Extract the [X, Y] coordinate from the center of the cell holding the provided text.  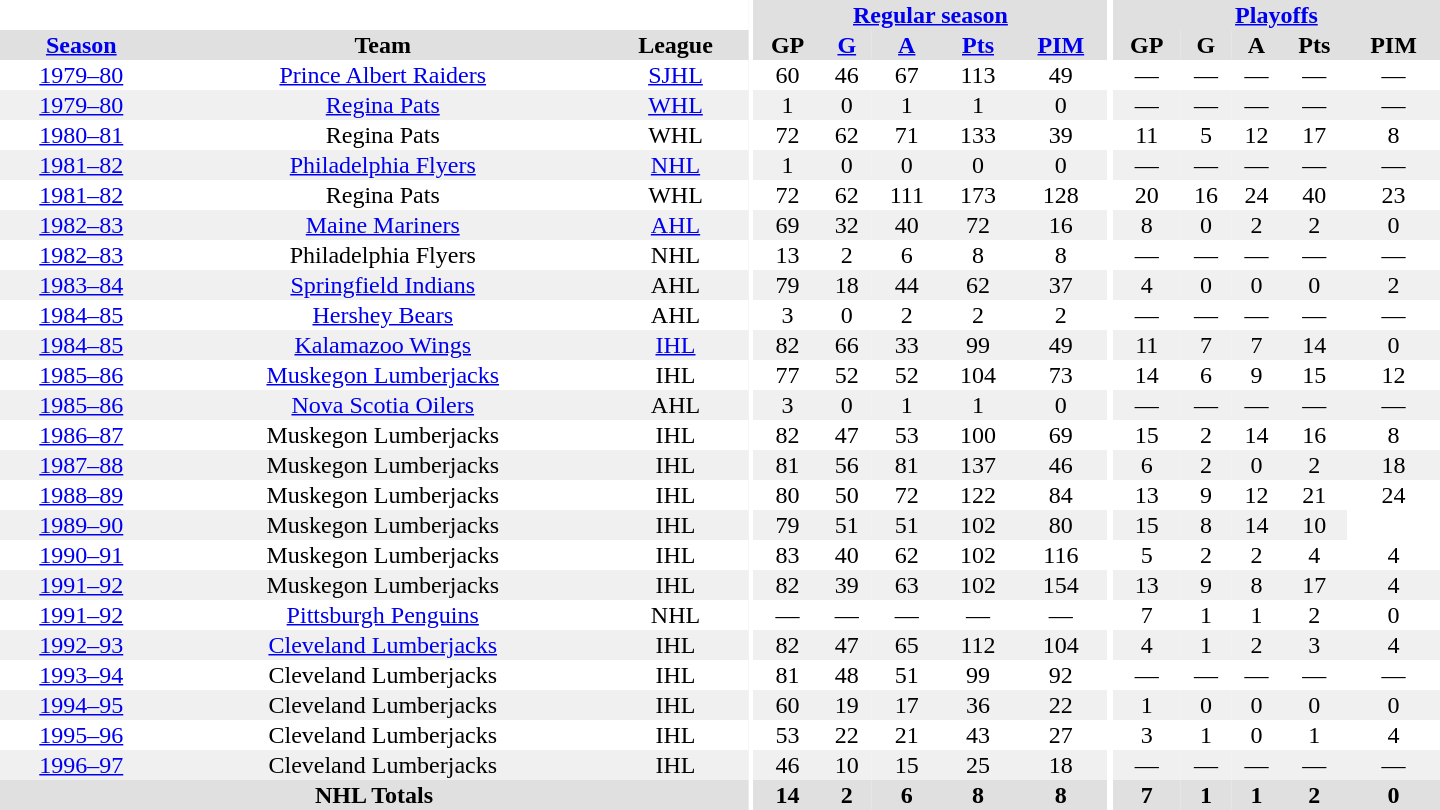
Springfield Indians [383, 285]
Pittsburgh Penguins [383, 615]
23 [1394, 195]
Prince Albert Raiders [383, 75]
1996–97 [82, 765]
1986–87 [82, 435]
27 [1060, 735]
112 [978, 645]
SJHL [676, 75]
50 [847, 495]
113 [978, 75]
Regular season [931, 15]
122 [978, 495]
League [676, 45]
1990–91 [82, 555]
1992–93 [82, 645]
128 [1060, 195]
1987–88 [82, 465]
37 [1060, 285]
25 [978, 765]
77 [788, 375]
83 [788, 555]
Season [82, 45]
32 [847, 225]
63 [907, 585]
71 [907, 135]
154 [1060, 585]
133 [978, 135]
36 [978, 705]
1994–95 [82, 705]
33 [907, 345]
92 [1060, 675]
Maine Mariners [383, 225]
65 [907, 645]
1993–94 [82, 675]
1989–90 [82, 525]
Team [383, 45]
19 [847, 705]
Nova Scotia Oilers [383, 405]
56 [847, 465]
48 [847, 675]
Hershey Bears [383, 315]
67 [907, 75]
1983–84 [82, 285]
173 [978, 195]
100 [978, 435]
Kalamazoo Wings [383, 345]
73 [1060, 375]
43 [978, 735]
NHL Totals [374, 795]
1980–81 [82, 135]
1988–89 [82, 495]
111 [907, 195]
84 [1060, 495]
20 [1147, 195]
116 [1060, 555]
Playoffs [1276, 15]
44 [907, 285]
1995–96 [82, 735]
66 [847, 345]
137 [978, 465]
